Scan for the cell matching the given text and deliver its (x, y) coordinate at center. 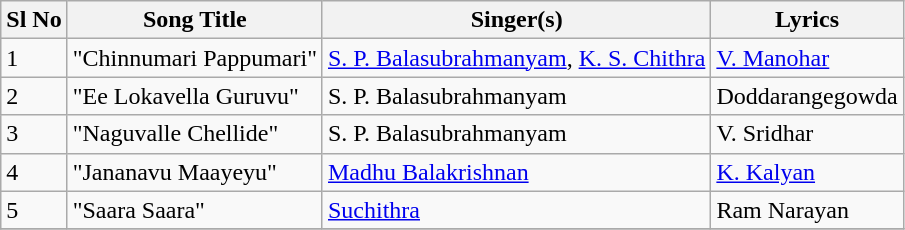
Madhu Balakrishnan (516, 172)
"Saara Saara" (194, 210)
Lyrics (807, 20)
3 (34, 134)
5 (34, 210)
V. Manohar (807, 58)
V. Sridhar (807, 134)
"Chinnumari Pappumari" (194, 58)
"Jananavu Maayeyu" (194, 172)
S. P. Balasubrahmanyam, K. S. Chithra (516, 58)
"Ee Lokavella Guruvu" (194, 96)
Singer(s) (516, 20)
4 (34, 172)
Song Title (194, 20)
Sl No (34, 20)
Suchithra (516, 210)
2 (34, 96)
K. Kalyan (807, 172)
1 (34, 58)
"Naguvalle Chellide" (194, 134)
Doddarangegowda (807, 96)
Ram Narayan (807, 210)
